Detect which cell encompasses the target text, then output its [x, y] center coordinate. 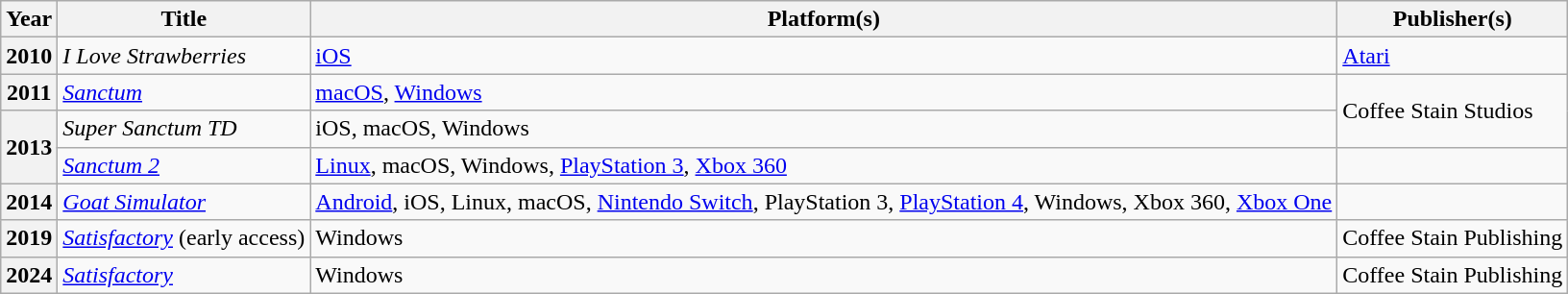
Goat Simulator [184, 202]
Satisfactory (early access) [184, 238]
Title [184, 19]
Publisher(s) [1453, 19]
iOS, macOS, Windows [824, 129]
2010 [29, 56]
Sanctum 2 [184, 165]
2024 [29, 275]
2019 [29, 238]
Linux, macOS, Windows, PlayStation 3, Xbox 360 [824, 165]
I Love Strawberries [184, 56]
Atari [1453, 56]
Coffee Stain Studios [1453, 110]
macOS, Windows [824, 92]
2011 [29, 92]
Platform(s) [824, 19]
Super Sanctum TD [184, 129]
Satisfactory [184, 275]
iOS [824, 56]
2013 [29, 147]
2014 [29, 202]
Android, iOS, Linux, macOS, Nintendo Switch, PlayStation 3, PlayStation 4, Windows, Xbox 360, Xbox One [824, 202]
Year [29, 19]
Sanctum [184, 92]
